Locate the cell with the specified text and output its [x, y] center coordinate. 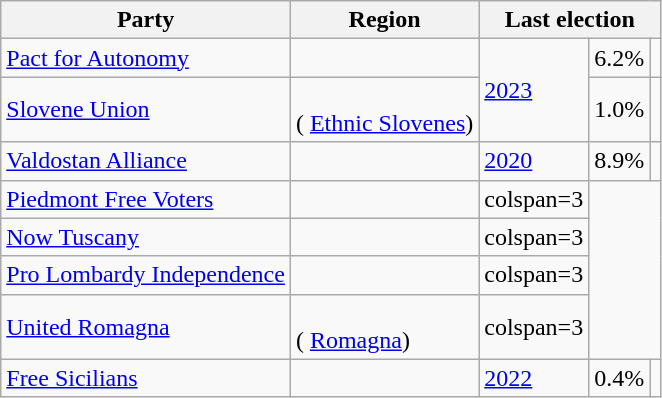
1.0% [620, 110]
6.2% [620, 58]
Region [384, 20]
2023 [534, 90]
Now Tuscany [146, 237]
2020 [534, 161]
Party [146, 20]
Last election [570, 20]
( Romagna) [384, 326]
2022 [534, 378]
United Romagna [146, 326]
Pro Lombardy Independence [146, 275]
Piedmont Free Voters [146, 199]
0.4% [620, 378]
Valdostan Alliance [146, 161]
Free Sicilians [146, 378]
Slovene Union [146, 110]
( Ethnic Slovenes) [384, 110]
Pact for Autonomy [146, 58]
8.9% [620, 161]
